From the cell containing the given text, extract its center point as (x, y) coordinate. 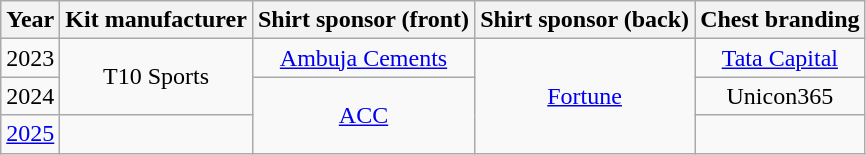
ACC (363, 115)
2023 (30, 58)
Fortune (585, 96)
2024 (30, 96)
Year (30, 20)
Kit manufacturer (156, 20)
Shirt sponsor (front) (363, 20)
2025 (30, 134)
T10 Sports (156, 77)
Chest branding (780, 20)
Ambuja Cements (363, 58)
Shirt sponsor (back) (585, 20)
Unicon365 (780, 96)
Tata Capital (780, 58)
